From the cell containing the given text, extract its center point as [x, y] coordinate. 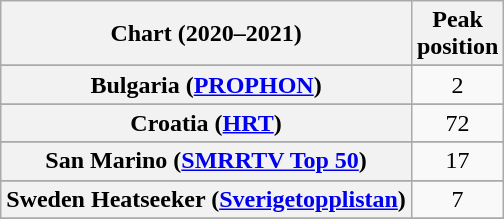
Chart (2020–2021) [206, 34]
17 [457, 161]
Peakposition [457, 34]
7 [457, 199]
San Marino (SMRRTV Top 50) [206, 161]
2 [457, 85]
Bulgaria (PROPHON) [206, 85]
Sweden Heatseeker (Sverigetopplistan) [206, 199]
72 [457, 123]
Croatia (HRT) [206, 123]
